Capture the cell that displays the provided text and extract its [x, y] central coordinate. 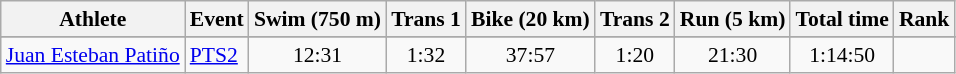
21:30 [733, 55]
12:31 [318, 55]
Event [217, 19]
Total time [842, 19]
1:20 [635, 55]
Swim (750 m) [318, 19]
Athlete [93, 19]
Run (5 km) [733, 19]
Bike (20 km) [530, 19]
Juan Esteban Patiño [93, 55]
37:57 [530, 55]
Rank [924, 19]
1:14:50 [842, 55]
1:32 [426, 55]
Trans 2 [635, 19]
Trans 1 [426, 19]
PTS2 [217, 55]
